Return (X, Y) of the center of cell containing provided text 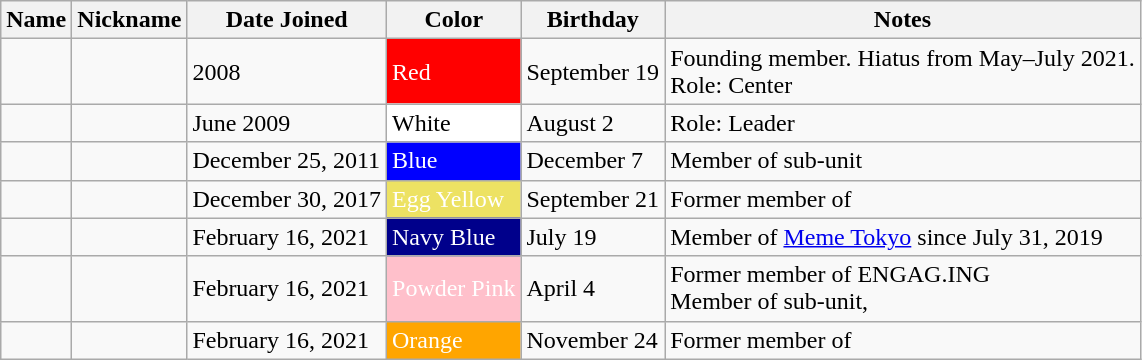
Orange (454, 340)
April 4 (593, 288)
September 21 (593, 199)
Nickname (130, 20)
Red (454, 72)
Former member of ENGAG.INGMember of sub-unit, (903, 288)
Founding member. Hiatus from May–July 2021.Role: Center (903, 72)
Birthday (593, 20)
December 7 (593, 161)
September 19 (593, 72)
December 30, 2017 (287, 199)
Blue (454, 161)
Member of Meme Tokyo since July 31, 2019 (903, 237)
Role: Leader (903, 123)
December 25, 2011 (287, 161)
July 19 (593, 237)
Navy Blue (454, 237)
Name (36, 20)
Date Joined (287, 20)
November 24 (593, 340)
June 2009 (287, 123)
Powder Pink (454, 288)
Member of sub-unit (903, 161)
2008 (287, 72)
Egg Yellow (454, 199)
Notes (903, 20)
August 2 (593, 123)
White (454, 123)
Color (454, 20)
